Determine the [x, y] coordinate at the center of the cell enclosing the given text.  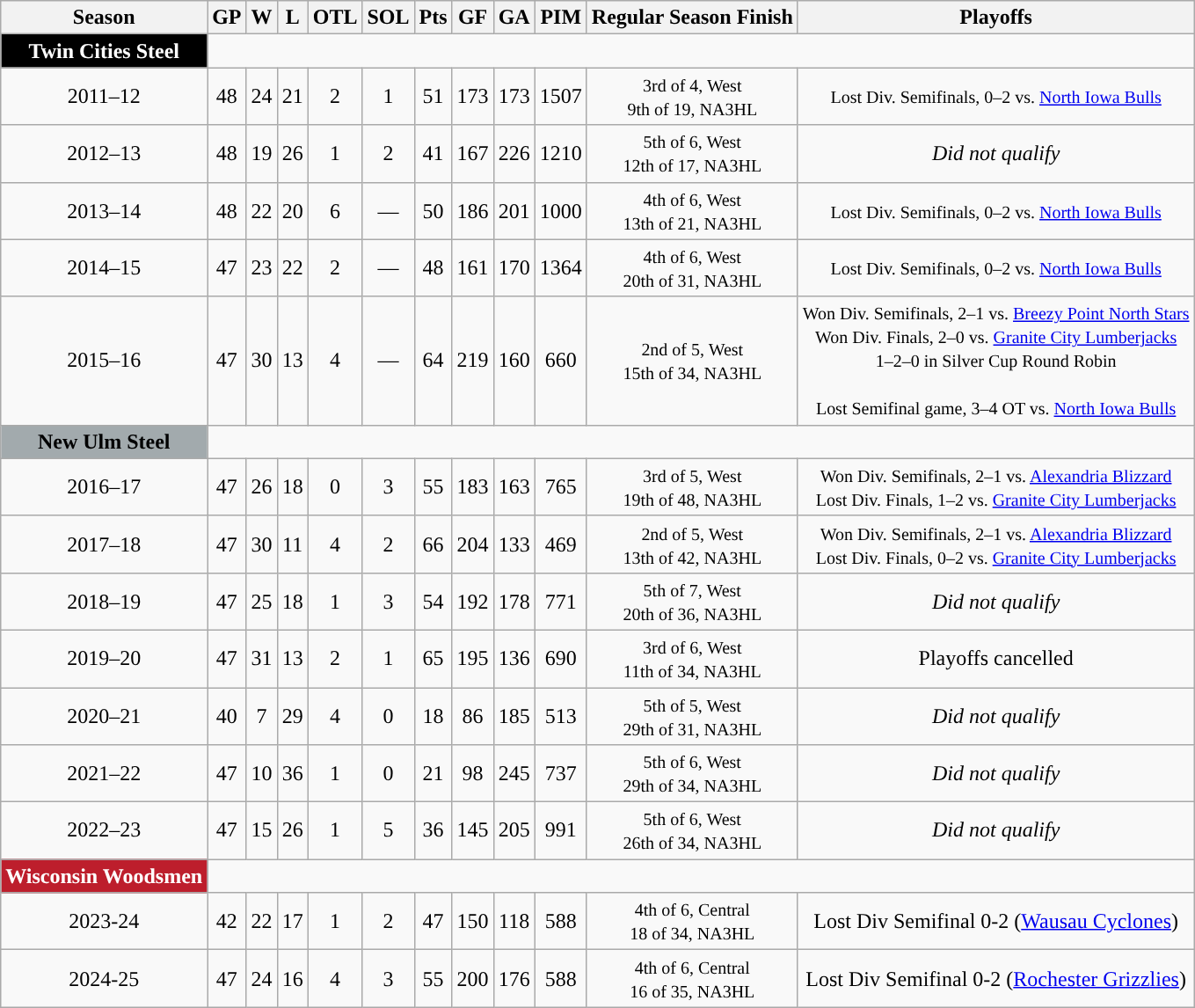
64 [433, 361]
2020–21 [104, 716]
2021–22 [104, 774]
5th of 6, West29th of 34, NA3HL [692, 774]
5th of 6, West12th of 17, NA3HL [692, 153]
Won Div. Semifinals, 2–1 vs. Alexandria BlizzardLost Div. Finals, 1–2 vs. Granite City Lumberjacks [995, 487]
660 [561, 361]
226 [514, 153]
31 [262, 658]
GP [227, 18]
16 [292, 978]
245 [514, 774]
7 [262, 716]
2017–18 [104, 544]
19 [262, 153]
2nd of 5, West13th of 42, NA3HL [692, 544]
205 [514, 830]
Pts [433, 18]
2024-25 [104, 978]
6 [335, 211]
2013–14 [104, 211]
Regular Season Finish [692, 18]
3rd of 6, West11th of 34, NA3HL [692, 658]
GA [514, 18]
192 [473, 602]
Won Div. Semifinals, 2–1 vs. Alexandria BlizzardLost Div. Finals, 0–2 vs. Granite City Lumberjacks [995, 544]
50 [433, 211]
219 [473, 361]
3rd of 5, West19th of 48, NA3HL [692, 487]
765 [561, 487]
2023-24 [104, 922]
771 [561, 602]
10 [262, 774]
41 [433, 153]
23 [262, 267]
2015–16 [104, 361]
4th of 6, Central18 of 34, NA3HL [692, 922]
29 [292, 716]
195 [473, 658]
136 [514, 658]
SOL [389, 18]
513 [561, 716]
11 [292, 544]
690 [561, 658]
Season [104, 18]
2012–13 [104, 153]
40 [227, 716]
2016–17 [104, 487]
1364 [561, 267]
Playoffs [995, 18]
66 [433, 544]
2019–20 [104, 658]
Twin Cities Steel [104, 51]
Lost Div Semifinal 0-2 (Wausau Cyclones) [995, 922]
1507 [561, 97]
W [262, 18]
2018–19 [104, 602]
170 [514, 267]
Wisconsin Woodsmen [104, 876]
New Ulm Steel [104, 442]
469 [561, 544]
160 [514, 361]
1210 [561, 153]
L [292, 18]
Lost Div Semifinal 0-2 (Rochester Grizzlies) [995, 978]
183 [473, 487]
51 [433, 97]
5th of 7, West20th of 36, NA3HL [692, 602]
163 [514, 487]
1000 [561, 211]
5 [389, 830]
167 [473, 153]
4th of 6, West20th of 31, NA3HL [692, 267]
991 [561, 830]
118 [514, 922]
Playoffs cancelled [995, 658]
15 [262, 830]
150 [473, 922]
GF [473, 18]
2022–23 [104, 830]
178 [514, 602]
145 [473, 830]
42 [227, 922]
186 [473, 211]
2nd of 5, West15th of 34, NA3HL [692, 361]
2011–12 [104, 97]
5th of 6, West26th of 34, NA3HL [692, 830]
204 [473, 544]
4th of 6, Central16 of 35, NA3HL [692, 978]
PIM [561, 18]
161 [473, 267]
185 [514, 716]
86 [473, 716]
17 [292, 922]
25 [262, 602]
201 [514, 211]
200 [473, 978]
737 [561, 774]
2014–15 [104, 267]
5th of 5, West29th of 31, NA3HL [692, 716]
20 [292, 211]
OTL [335, 18]
3rd of 4, West9th of 19, NA3HL [692, 97]
176 [514, 978]
54 [433, 602]
98 [473, 774]
4th of 6, West13th of 21, NA3HL [692, 211]
65 [433, 658]
133 [514, 544]
